Return (x, y) of the center of cell containing provided text 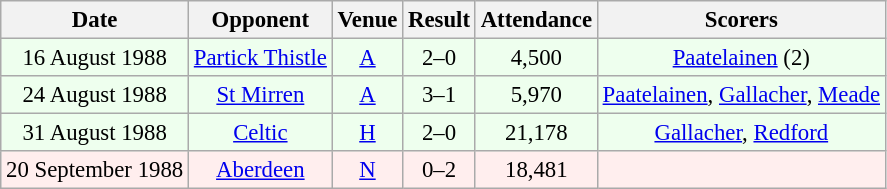
Partick Thistle (261, 58)
Paatelainen (2) (741, 58)
4,500 (536, 58)
18,481 (536, 170)
N (368, 170)
Celtic (261, 133)
Venue (368, 20)
20 September 1988 (95, 170)
Gallacher, Redford (741, 133)
0–2 (440, 170)
Result (440, 20)
3–1 (440, 95)
5,970 (536, 95)
Paatelainen, Gallacher, Meade (741, 95)
St Mirren (261, 95)
16 August 1988 (95, 58)
21,178 (536, 133)
Aberdeen (261, 170)
H (368, 133)
31 August 1988 (95, 133)
Attendance (536, 20)
Opponent (261, 20)
24 August 1988 (95, 95)
Date (95, 20)
Scorers (741, 20)
